Provide the (x, y) coordinate of the cell's center where the given text is located.  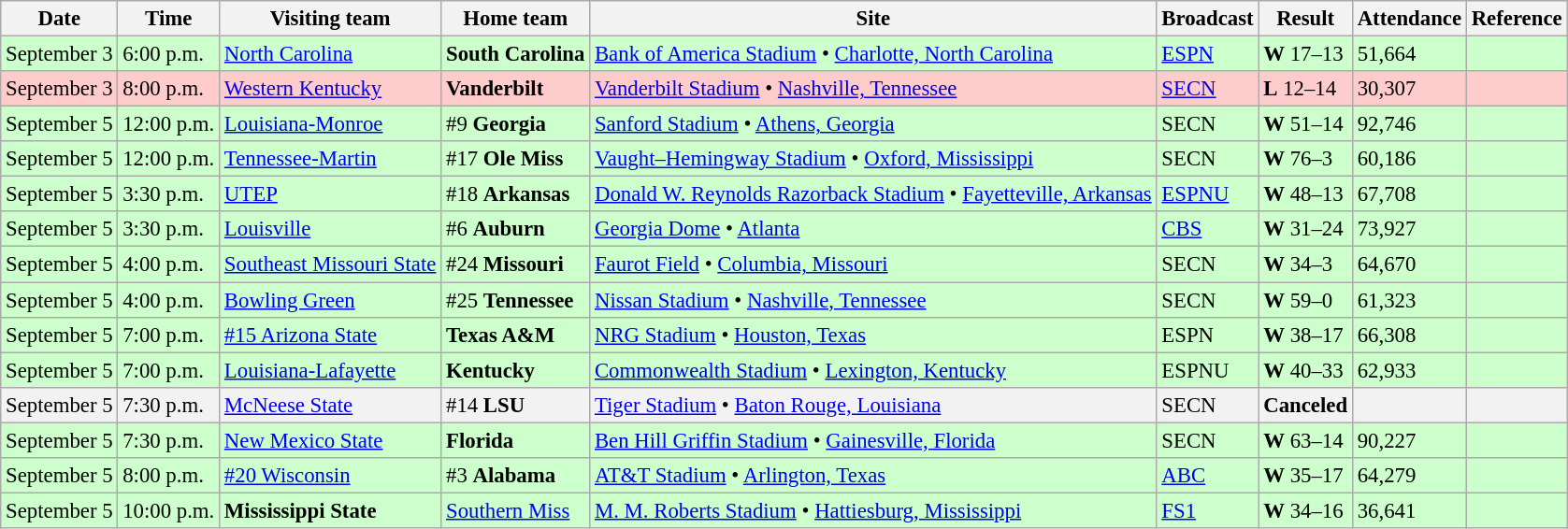
Vanderbilt (516, 89)
Louisiana-Monroe (331, 124)
W 38–17 (1305, 335)
W 51–14 (1305, 124)
Donald W. Reynolds Razorback Stadium • Fayetteville, Arkansas (873, 194)
Tiger Stadium • Baton Rouge, Louisiana (873, 405)
Southern Miss (516, 510)
#18 Arkansas (516, 194)
L 12–14 (1305, 89)
#9 Georgia (516, 124)
Visiting team (331, 19)
UTEP (331, 194)
36,641 (1409, 510)
W 31–24 (1305, 229)
W 17–13 (1305, 54)
Broadcast (1208, 19)
Nissan Stadium • Nashville, Tennessee (873, 300)
Site (873, 19)
NRG Stadium • Houston, Texas (873, 335)
Louisville (331, 229)
Mississippi State (331, 510)
Vaught–Hemingway Stadium • Oxford, Mississippi (873, 159)
Faurot Field • Columbia, Missouri (873, 264)
#15 Arizona State (331, 335)
McNeese State (331, 405)
30,307 (1409, 89)
ABC (1208, 476)
Canceled (1305, 405)
64,279 (1409, 476)
62,933 (1409, 370)
AT&T Stadium • Arlington, Texas (873, 476)
W 63–14 (1305, 440)
South Carolina (516, 54)
Reference (1517, 19)
Tennessee-Martin (331, 159)
Ben Hill Griffin Stadium • Gainesville, Florida (873, 440)
North Carolina (331, 54)
Louisiana-Lafayette (331, 370)
Bowling Green (331, 300)
Commonwealth Stadium • Lexington, Kentucky (873, 370)
67,708 (1409, 194)
#6 Auburn (516, 229)
New Mexico State (331, 440)
Result (1305, 19)
51,664 (1409, 54)
W 40–33 (1305, 370)
92,746 (1409, 124)
#14 LSU (516, 405)
Date (60, 19)
Bank of America Stadium • Charlotte, North Carolina (873, 54)
Vanderbilt Stadium • Nashville, Tennessee (873, 89)
W 34–3 (1305, 264)
64,670 (1409, 264)
60,186 (1409, 159)
Kentucky (516, 370)
Southeast Missouri State (331, 264)
W 34–16 (1305, 510)
61,323 (1409, 300)
66,308 (1409, 335)
#24 Missouri (516, 264)
Western Kentucky (331, 89)
Time (168, 19)
6:00 p.m. (168, 54)
90,227 (1409, 440)
Sanford Stadium • Athens, Georgia (873, 124)
CBS (1208, 229)
#3 Alabama (516, 476)
FS1 (1208, 510)
Texas A&M (516, 335)
W 59–0 (1305, 300)
#20 Wisconsin (331, 476)
W 35–17 (1305, 476)
Attendance (1409, 19)
W 48–13 (1305, 194)
73,927 (1409, 229)
10:00 p.m. (168, 510)
Home team (516, 19)
Georgia Dome • Atlanta (873, 229)
#17 Ole Miss (516, 159)
M. M. Roberts Stadium • Hattiesburg, Mississippi (873, 510)
#25 Tennessee (516, 300)
Florida (516, 440)
W 76–3 (1305, 159)
